From the cell containing the given text, extract its center point as (x, y) coordinate. 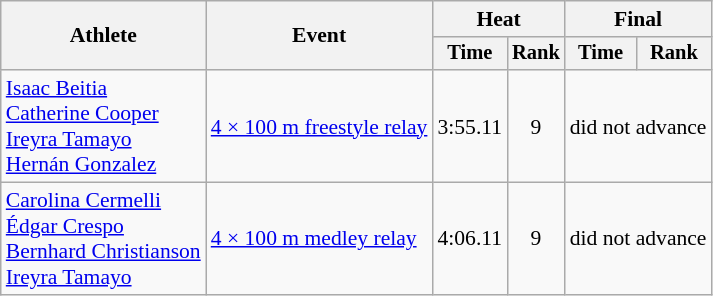
Final (638, 19)
3:55.11 (470, 126)
Event (320, 36)
Athlete (104, 36)
4 × 100 m medley relay (320, 239)
Carolina CermelliÉdgar CrespoBernhard ChristiansonIreyra Tamayo (104, 239)
4:06.11 (470, 239)
Heat (498, 19)
4 × 100 m freestyle relay (320, 126)
Isaac BeitiaCatherine CooperIreyra TamayoHernán Gonzalez (104, 126)
